Output the (x, y) coordinate of the center of the cell containing the given text.  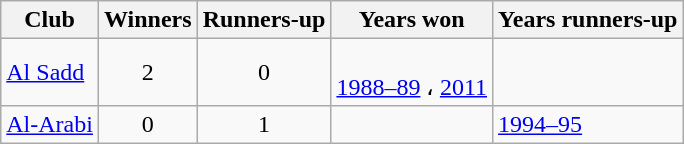
Years won (412, 20)
Club (50, 20)
Runners-up (264, 20)
Winners (148, 20)
1988–89 ، 2011 (412, 72)
1994–95 (588, 124)
Al Sadd (50, 72)
Years runners-up (588, 20)
1 (264, 124)
Al-Arabi (50, 124)
2 (148, 72)
